Output the (X, Y) coordinate of the center of the cell containing the given text.  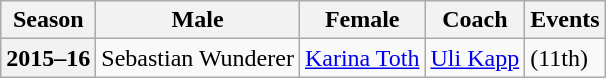
Female (362, 20)
Sebastian Wunderer (198, 58)
Karina Toth (362, 58)
Events (565, 20)
Uli Kapp (475, 58)
Coach (475, 20)
2015–16 (48, 58)
Season (48, 20)
(11th) (565, 58)
Male (198, 20)
